Return (x, y) of the center of cell containing provided text 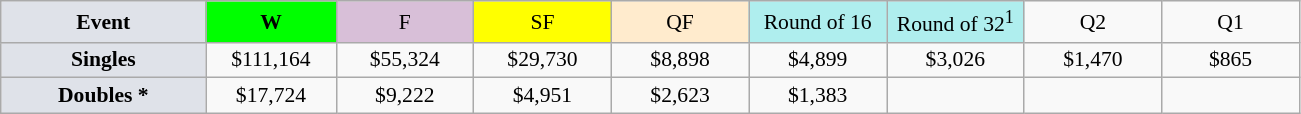
$4,951 (543, 96)
Q2 (1093, 22)
$4,899 (818, 60)
W (271, 22)
F (405, 22)
$29,730 (543, 60)
$9,222 (405, 96)
SF (543, 22)
Q1 (1231, 22)
$8,898 (680, 60)
$1,383 (818, 96)
$1,470 (1093, 60)
$111,164 (271, 60)
$865 (1231, 60)
Event (104, 22)
Singles (104, 60)
Doubles * (104, 96)
Round of 16 (818, 22)
$3,026 (955, 60)
$2,623 (680, 96)
Round of 321 (955, 22)
QF (680, 22)
$55,324 (405, 60)
$17,724 (271, 96)
